Extract the [x, y] coordinate from the center of the cell holding the provided text.  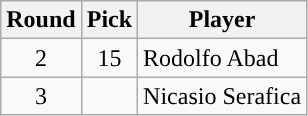
Pick [109, 20]
Round [41, 20]
2 [41, 58]
Rodolfo Abad [222, 58]
Player [222, 20]
Nicasio Serafica [222, 96]
15 [109, 58]
3 [41, 96]
